From the cell containing the given text, extract its center point as (X, Y) coordinate. 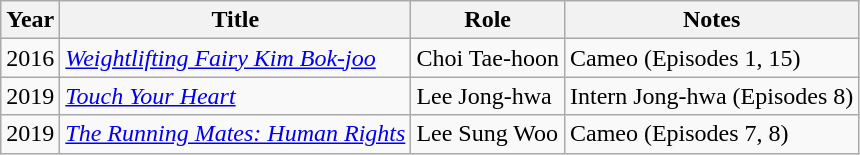
The Running Mates: Human Rights (236, 134)
Role (488, 20)
Notes (711, 20)
Choi Tae-hoon (488, 58)
Cameo (Episodes 7, 8) (711, 134)
Touch Your Heart (236, 96)
2016 (30, 58)
Title (236, 20)
Cameo (Episodes 1, 15) (711, 58)
Lee Jong-hwa (488, 96)
Lee Sung Woo (488, 134)
Intern Jong-hwa (Episodes 8) (711, 96)
Weightlifting Fairy Kim Bok-joo (236, 58)
Year (30, 20)
